Determine the [x, y] coordinate at the center of the cell enclosing the given text.  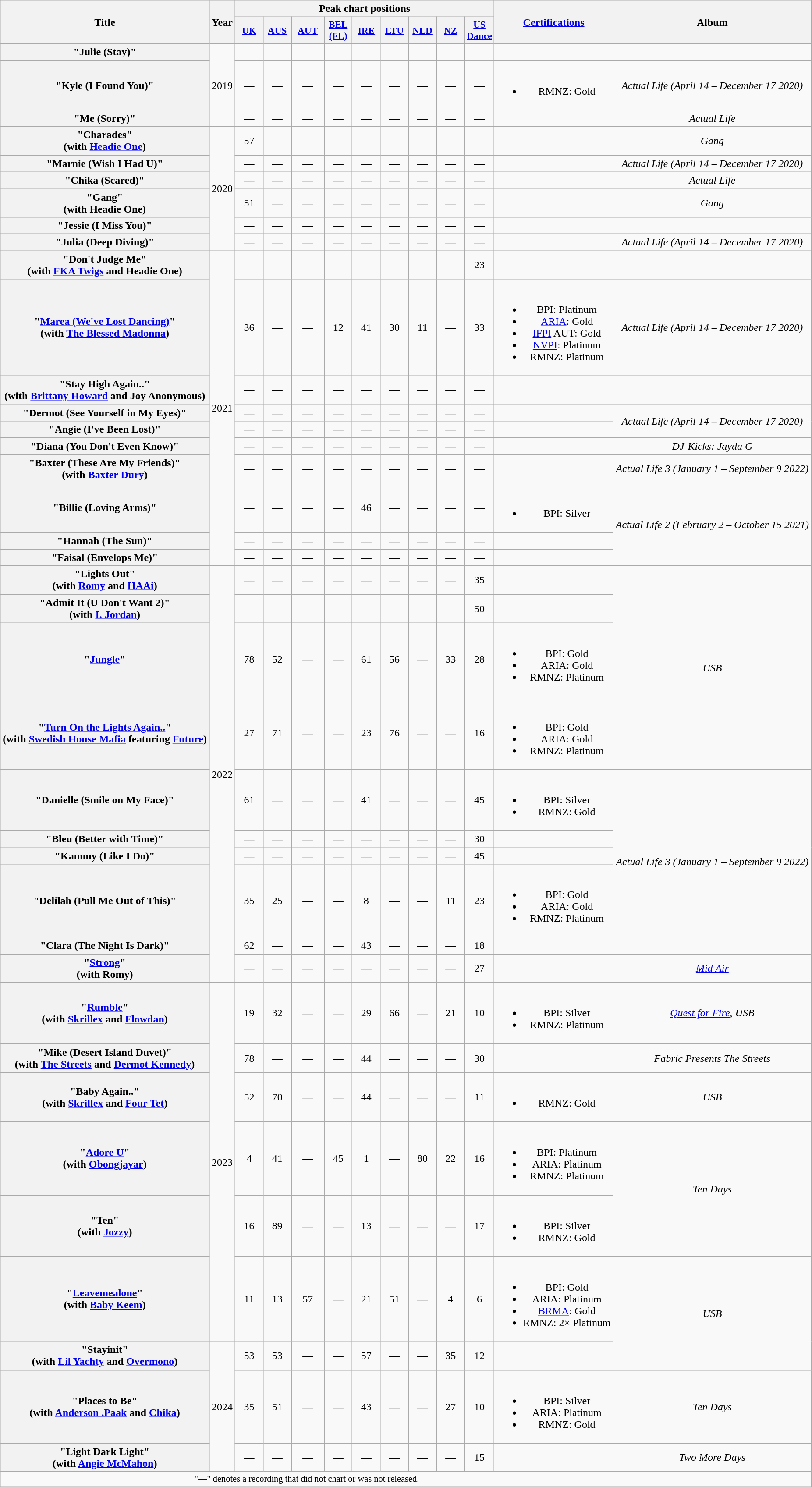
BPI: PlatinumARIA: GoldIFPI AUT: GoldNVPI: PlatinumRMNZ: Platinum [554, 328]
89 [277, 1226]
"Marnie (Wish I Had U)" [105, 163]
17 [479, 1226]
"Billie (Loving Arms)" [105, 507]
29 [366, 1013]
"Hannah (The Sun)" [105, 541]
BPI: SilverARIA: PlatinumRMNZ: Gold [554, 1407]
BPI: Silver [554, 507]
AUT [308, 31]
"Angie (I've Been Lost)" [105, 429]
"Delilah (Pull Me Out of This)" [105, 901]
"Kammy (Like I Do)" [105, 856]
BPI: PlatinumARIA: PlatinumRMNZ: Platinum [554, 1159]
32 [277, 1013]
19 [249, 1013]
2024 [222, 1407]
"Don't Judge Me"(with FKA Twigs and Headie One) [105, 265]
"—" denotes a recording that did not chart or was not released. [307, 1479]
"Stay High Again.."(with Brittany Howard and Joy Anonymous) [105, 390]
"Admit It (U Don't Want 2)"(with I. Jordan) [105, 608]
UK [249, 31]
"Places to Be"(with Anderson .Paak and Chika) [105, 1407]
Certifications [554, 22]
2022 [222, 774]
NZ [450, 31]
Fabric Presents The Streets [712, 1058]
28 [479, 659]
2019 [222, 85]
"Strong"(with Romy) [105, 969]
"Baxter (These Are My Friends)"(with Baxter Dury) [105, 469]
"Rumble"(with Skrillex and Flowdan) [105, 1013]
"Light Dark Light"(with Angie McMahon) [105, 1458]
IRE [366, 31]
Title [105, 22]
"Adore U"(with Obongjayar) [105, 1159]
NLD [422, 31]
"Danielle (Smile on My Face)" [105, 800]
LTU [394, 31]
"Kyle (I Found You)" [105, 85]
22 [450, 1159]
2020 [222, 188]
"Mike (Desert Island Duvet)"(with The Streets and Dermot Kennedy) [105, 1058]
BEL(FL) [338, 31]
"Jungle" [105, 659]
Quest for Fire, USB [712, 1013]
"Chika (Scared)" [105, 180]
"Faisal (Envelops Me)" [105, 557]
"Lights Out"(with Romy and HAAi) [105, 580]
"Stayinit"(with Lil Yachty and Overmono) [105, 1356]
36 [249, 328]
"Clara (The Night Is Dark)" [105, 946]
"Julia (Deep Diving)" [105, 242]
8 [366, 901]
DJ-Kicks: Jayda G [712, 446]
BPI: GoldARIA: PlatinumBRMA: GoldRMNZ: 2× Platinum [554, 1299]
1 [366, 1159]
"Charades"(with Headie One) [105, 141]
AUS [277, 31]
"Leavemealone" (with Baby Keem) [105, 1299]
46 [366, 507]
6 [479, 1299]
76 [394, 733]
56 [394, 659]
Year [222, 22]
"Baby Again.."(with Skrillex and Four Tet) [105, 1097]
18 [479, 946]
Actual Life 2 (February 2 – October 15 2021) [712, 524]
BPI: SilverRMNZ: Platinum [554, 1013]
Two More Days [712, 1458]
"Ten" (with Jozzy) [105, 1226]
"Gang"(with Headie One) [105, 202]
2021 [222, 408]
"Dermot (See Yourself in My Eyes)" [105, 413]
"Marea (We've Lost Dancing)"(with The Blessed Madonna) [105, 328]
Album [712, 22]
"Jessie (I Miss You)" [105, 225]
"Diana (You Don't Even Know)" [105, 446]
Mid Air [712, 969]
USDance [479, 31]
"Me (Sorry)" [105, 118]
"Bleu (Better with Time)" [105, 839]
15 [479, 1458]
71 [277, 733]
66 [394, 1013]
2023 [222, 1162]
62 [249, 946]
70 [277, 1097]
50 [479, 608]
"Turn On the Lights Again.."(with Swedish House Mafia featuring Future) [105, 733]
25 [277, 901]
"Julie (Stay)" [105, 52]
Peak chart positions [365, 9]
80 [422, 1159]
